Search for the cell housing the specified text and yield its (X, Y) center coordinate. 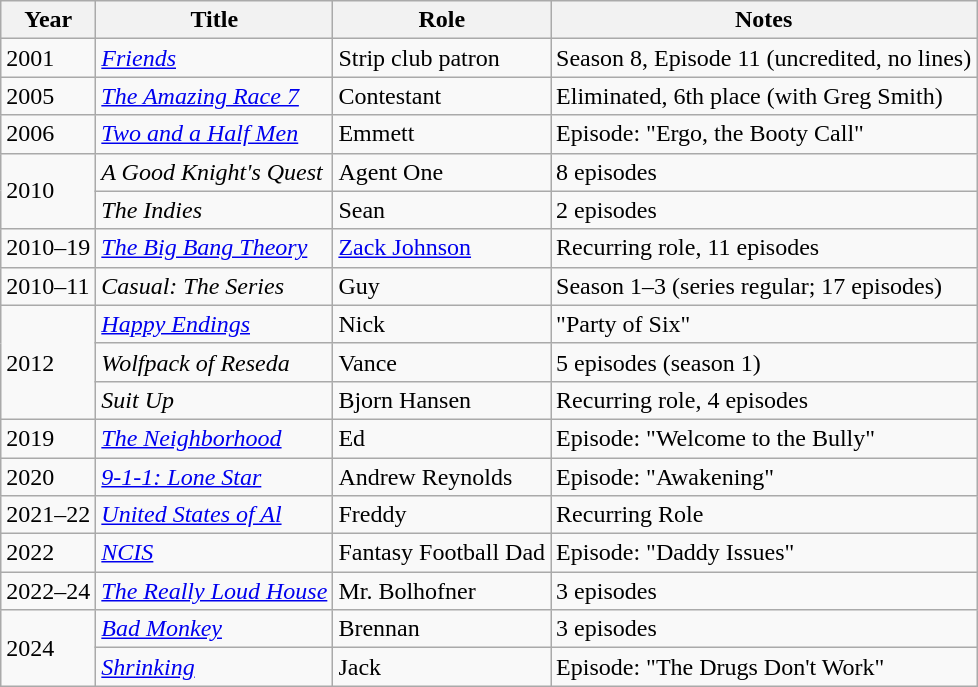
Mr. Bolhofner (442, 591)
2024 (48, 648)
The Really Loud House (214, 591)
Vance (442, 362)
The Amazing Race 7 (214, 96)
Suit Up (214, 400)
Episode: "Daddy Issues" (764, 553)
"Party of Six" (764, 324)
The Big Bang Theory (214, 248)
Recurring role, 11 episodes (764, 248)
Fantasy Football Dad (442, 553)
2022–24 (48, 591)
Recurring role, 4 episodes (764, 400)
2006 (48, 134)
Andrew Reynolds (442, 477)
Episode: "Ergo, the Booty Call" (764, 134)
Sean (442, 210)
2021–22 (48, 515)
Friends (214, 58)
Episode: "Awakening" (764, 477)
9-1-1: Lone Star (214, 477)
Wolfpack of Reseda (214, 362)
NCIS (214, 553)
Brennan (442, 629)
The Neighborhood (214, 438)
Emmett (442, 134)
Contestant (442, 96)
2005 (48, 96)
2010–11 (48, 286)
Shrinking (214, 667)
Freddy (442, 515)
Ed (442, 438)
Season 1–3 (series regular; 17 episodes) (764, 286)
2 episodes (764, 210)
Casual: The Series (214, 286)
Eliminated, 6th place (with Greg Smith) (764, 96)
2022 (48, 553)
2019 (48, 438)
Year (48, 20)
Title (214, 20)
Notes (764, 20)
Role (442, 20)
Nick (442, 324)
8 episodes (764, 172)
Bjorn Hansen (442, 400)
Zack Johnson (442, 248)
United States of Al (214, 515)
Season 8, Episode 11 (uncredited, no lines) (764, 58)
2010 (48, 191)
Recurring Role (764, 515)
Strip club patron (442, 58)
Episode: "The Drugs Don't Work" (764, 667)
Happy Endings (214, 324)
2001 (48, 58)
The Indies (214, 210)
Episode: "Welcome to the Bully" (764, 438)
Two and a Half Men (214, 134)
Agent One (442, 172)
A Good Knight's Quest (214, 172)
2010–19 (48, 248)
Bad Monkey (214, 629)
Guy (442, 286)
Jack (442, 667)
5 episodes (season 1) (764, 362)
2020 (48, 477)
2012 (48, 362)
